From the cell containing the given text, extract its center point as [X, Y] coordinate. 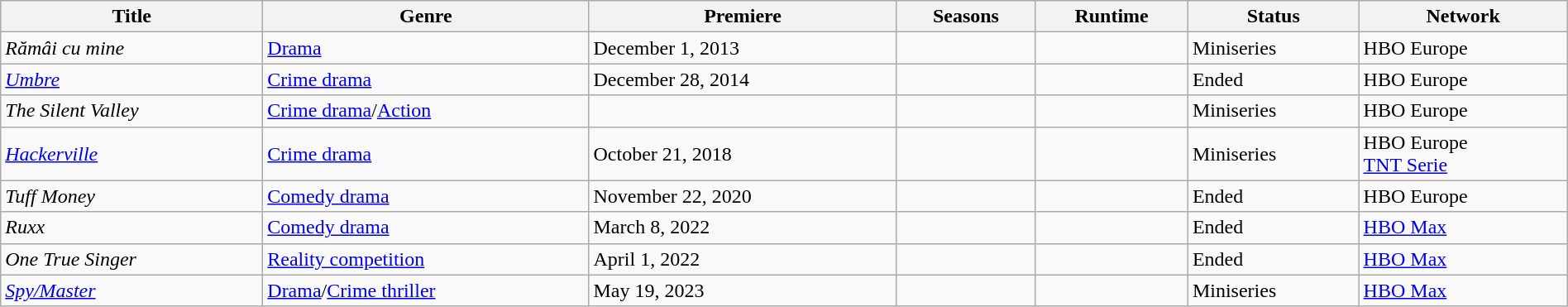
November 22, 2020 [743, 196]
Runtime [1111, 17]
The Silent Valley [132, 111]
Umbre [132, 79]
Drama/Crime thriller [426, 290]
May 19, 2023 [743, 290]
October 21, 2018 [743, 154]
Seasons [966, 17]
Ruxx [132, 228]
Tuff Money [132, 196]
Hackerville [132, 154]
December 28, 2014 [743, 79]
Crime drama/Action [426, 111]
December 1, 2013 [743, 48]
One True Singer [132, 259]
HBO EuropeTNT Serie [1463, 154]
Network [1463, 17]
Drama [426, 48]
April 1, 2022 [743, 259]
March 8, 2022 [743, 228]
Rămâi cu mine [132, 48]
Premiere [743, 17]
Reality competition [426, 259]
Genre [426, 17]
Status [1274, 17]
Title [132, 17]
Spy/Master [132, 290]
